Determine the [X, Y] coordinate at the center of the cell enclosing the given text.  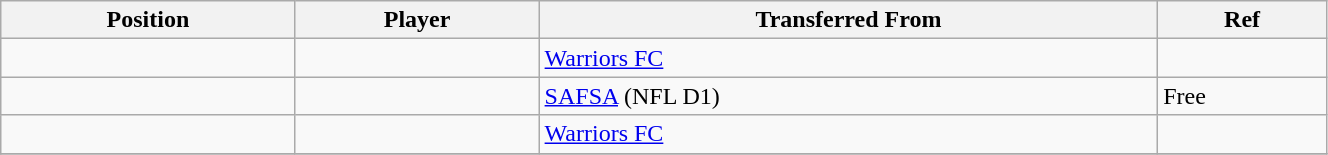
SAFSA (NFL D1) [848, 96]
Position [148, 20]
Ref [1242, 20]
Player [417, 20]
Transferred From [848, 20]
Free [1242, 96]
